Locate the cell with the specified text and output its [x, y] center coordinate. 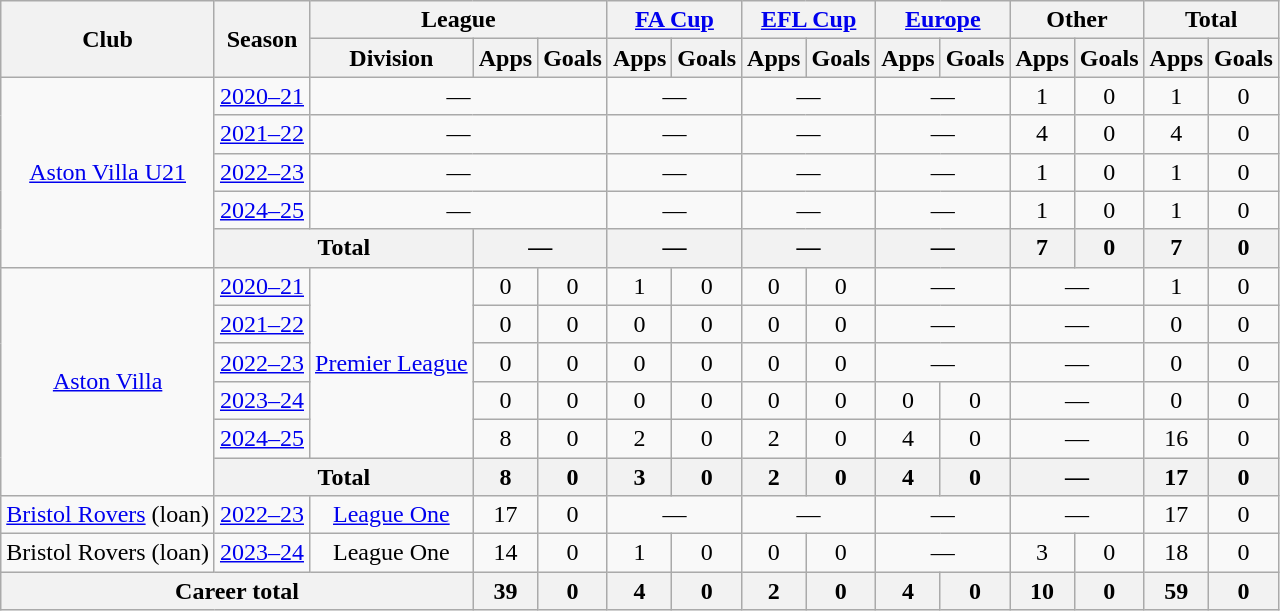
39 [505, 591]
10 [1042, 591]
14 [505, 553]
Club [108, 39]
Career total [237, 591]
Premier League [392, 362]
Aston Villa U21 [108, 172]
League [459, 20]
FA Cup [674, 20]
18 [1176, 553]
Aston Villa [108, 381]
Division [392, 58]
Season [262, 39]
EFL Cup [809, 20]
59 [1176, 591]
Other [1077, 20]
Europe [943, 20]
16 [1176, 438]
